Search for the cell housing the specified text and yield its (X, Y) center coordinate. 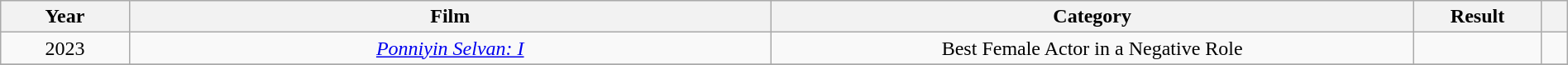
Category (1092, 17)
Result (1477, 17)
Best Female Actor in a Negative Role (1092, 48)
2023 (65, 48)
Film (450, 17)
Year (65, 17)
Ponniyin Selvan: I (450, 48)
